Return [x, y] of the center of cell containing provided text 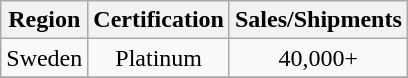
Platinum [159, 58]
Certification [159, 20]
Sales/Shipments [318, 20]
40,000+ [318, 58]
Sweden [44, 58]
Region [44, 20]
